Output the [x, y] coordinate of the center of the cell containing the given text.  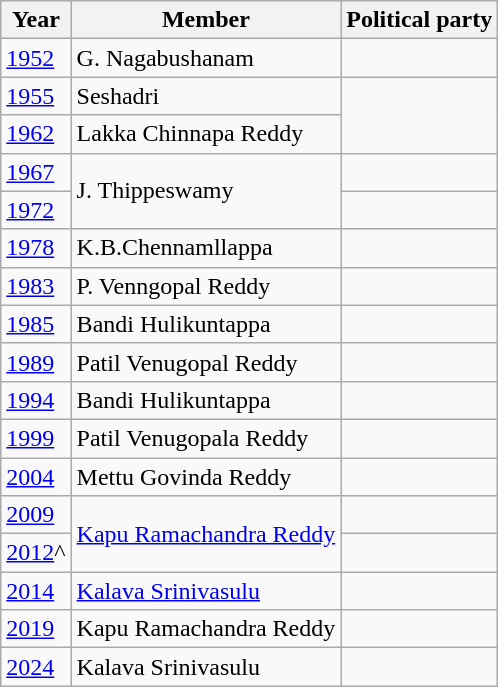
1994 [36, 400]
Mettu Govinda Reddy [206, 477]
1962 [36, 134]
2019 [36, 629]
1955 [36, 96]
Member [206, 20]
Political party [420, 20]
1983 [36, 286]
Patil Venugopal Reddy [206, 362]
2012^ [36, 553]
Lakka Chinnapa Reddy [206, 134]
Patil Venugopala Reddy [206, 438]
J. Thippeswamy [206, 191]
1985 [36, 324]
2014 [36, 591]
Year [36, 20]
1972 [36, 210]
1967 [36, 172]
1952 [36, 58]
2004 [36, 477]
1978 [36, 248]
K.B.Chennamllappa [206, 248]
2009 [36, 515]
1989 [36, 362]
G. Nagabushanam [206, 58]
Seshadri [206, 96]
2024 [36, 667]
1999 [36, 438]
P. Venngopal Reddy [206, 286]
